Find where the given text appears and provide that cell's center as [X, Y] coordinate. 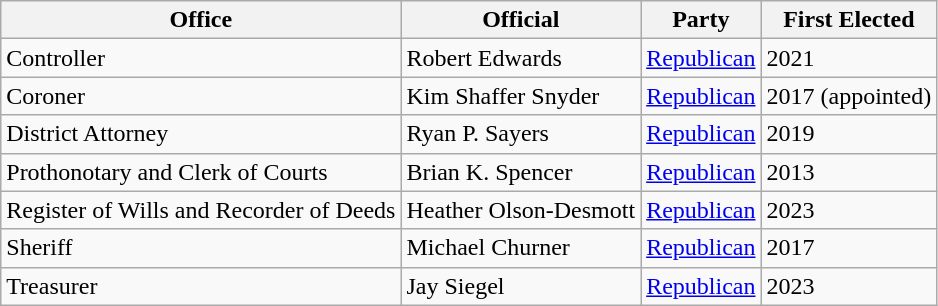
Brian K. Spencer [521, 172]
2017 [849, 248]
2013 [849, 172]
2017 (appointed) [849, 96]
Coroner [201, 96]
Jay Siegel [521, 286]
2019 [849, 134]
Party [701, 20]
Robert Edwards [521, 58]
Office [201, 20]
Register of Wills and Recorder of Deeds [201, 210]
Official [521, 20]
Heather Olson-Desmott [521, 210]
Prothonotary and Clerk of Courts [201, 172]
2021 [849, 58]
Kim Shaffer Snyder [521, 96]
First Elected [849, 20]
Michael Churner [521, 248]
Controller [201, 58]
Sheriff [201, 248]
Treasurer [201, 286]
District Attorney [201, 134]
Ryan P. Sayers [521, 134]
